Find where the given text appears and provide that cell's center as (x, y) coordinate. 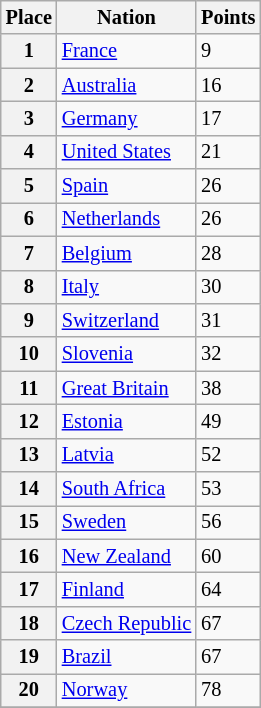
14 (29, 489)
7 (29, 253)
Brazil (126, 657)
Estonia (126, 421)
Australia (126, 85)
Netherlands (126, 219)
6 (29, 219)
Slovenia (126, 354)
52 (228, 455)
11 (29, 388)
France (126, 51)
South Africa (126, 489)
Italy (126, 287)
5 (29, 186)
Switzerland (126, 320)
Great Britain (126, 388)
53 (228, 489)
10 (29, 354)
United States (126, 152)
12 (29, 421)
28 (228, 253)
Norway (126, 690)
19 (29, 657)
21 (228, 152)
15 (29, 522)
78 (228, 690)
4 (29, 152)
Latvia (126, 455)
32 (228, 354)
Spain (126, 186)
Sweden (126, 522)
13 (29, 455)
8 (29, 287)
Germany (126, 118)
Czech Republic (126, 623)
38 (228, 388)
30 (228, 287)
60 (228, 556)
New Zealand (126, 556)
64 (228, 589)
31 (228, 320)
20 (29, 690)
56 (228, 522)
1 (29, 51)
18 (29, 623)
Points (228, 17)
Finland (126, 589)
Nation (126, 17)
2 (29, 85)
49 (228, 421)
3 (29, 118)
Place (29, 17)
Belgium (126, 253)
